Determine the (x, y) coordinate at the center of the cell enclosing the given text.  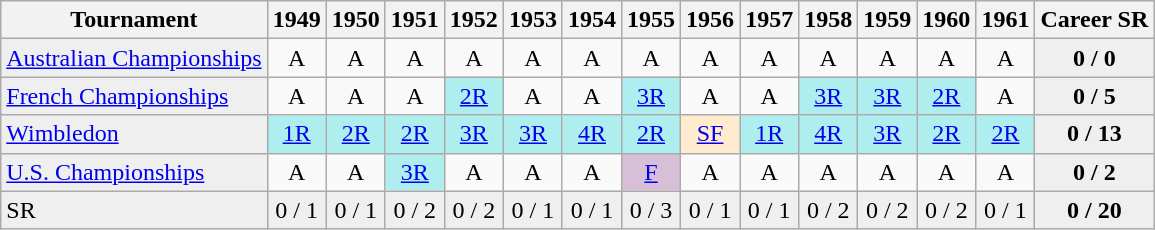
1953 (532, 20)
1955 (652, 20)
1959 (888, 20)
0 / 20 (1094, 210)
SR (134, 210)
1950 (356, 20)
0 / 3 (652, 210)
Wimbledon (134, 134)
Career SR (1094, 20)
0 / 5 (1094, 96)
Tournament (134, 20)
0 / 0 (1094, 58)
F (652, 172)
U.S. Championships (134, 172)
1951 (414, 20)
SF (710, 134)
0 / 13 (1094, 134)
Australian Championships (134, 58)
1952 (474, 20)
French Championships (134, 96)
1960 (946, 20)
1956 (710, 20)
1949 (296, 20)
1958 (828, 20)
1954 (592, 20)
1961 (1006, 20)
1957 (770, 20)
